Output the (X, Y) coordinate of the center of the cell containing the given text.  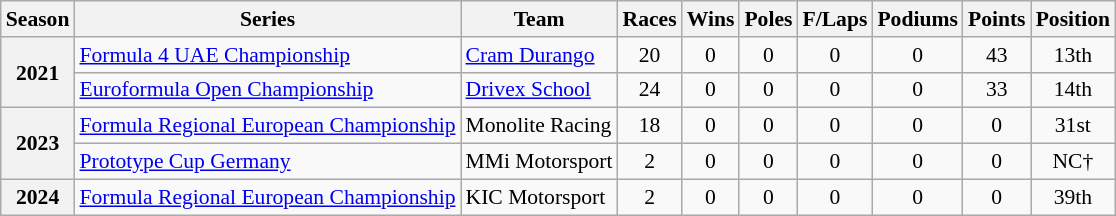
Points (997, 19)
Races (650, 19)
Season (38, 19)
Podiums (918, 19)
Poles (768, 19)
2024 (38, 197)
31st (1073, 126)
Position (1073, 19)
13th (1073, 55)
39th (1073, 197)
Cram Durango (538, 55)
33 (997, 90)
18 (650, 126)
Formula 4 UAE Championship (267, 55)
43 (997, 55)
Prototype Cup Germany (267, 162)
Wins (711, 19)
Series (267, 19)
Monolite Racing (538, 126)
NC† (1073, 162)
Team (538, 19)
KIC Motorsport (538, 197)
F/Laps (834, 19)
Drivex School (538, 90)
20 (650, 55)
2021 (38, 72)
14th (1073, 90)
Euroformula Open Championship (267, 90)
2023 (38, 144)
MMi Motorsport (538, 162)
24 (650, 90)
